Find where the given text appears and provide that cell's center as [X, Y] coordinate. 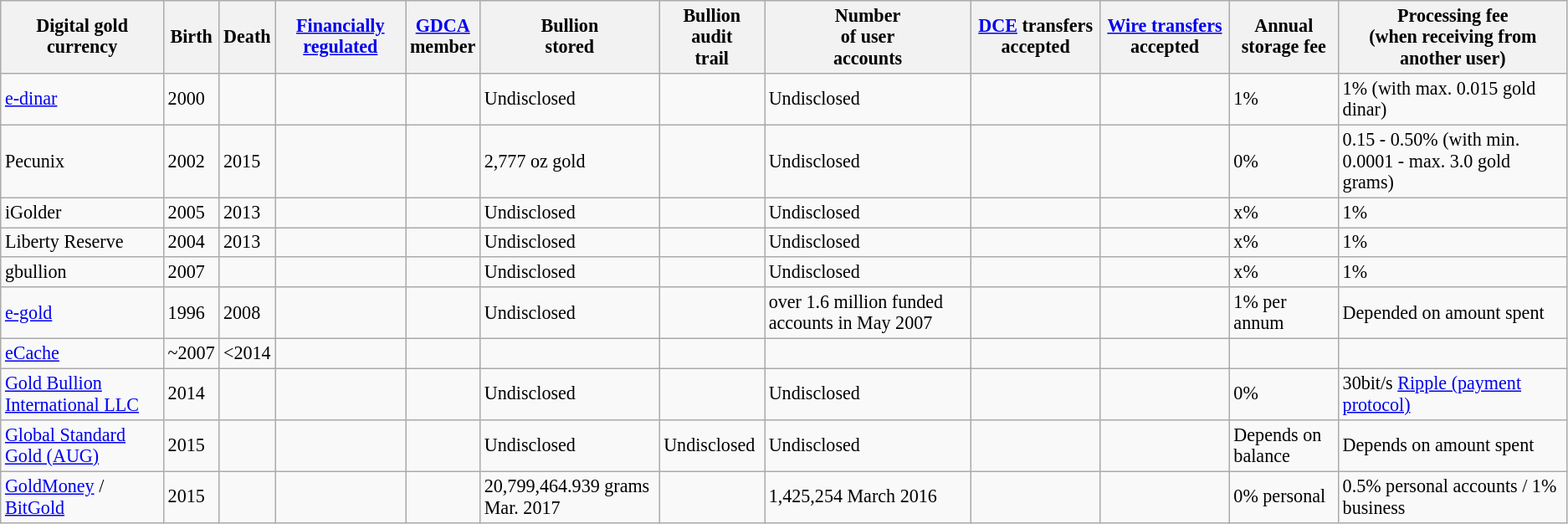
20,799,464.939 grams Mar. 2017 [570, 497]
2000 [191, 99]
2002 [191, 161]
2007 [191, 272]
2014 [191, 393]
GDCAmember [443, 37]
0.15 - 0.50% (with min. 0.0001 - max. 3.0 gold grams) [1453, 161]
Processing fee(when receiving from another user) [1453, 37]
1% (with max. 0.015 gold dinar) [1453, 99]
30bit/s Ripple (payment protocol) [1453, 393]
iGolder [82, 212]
e-dinar [82, 99]
gbullion [82, 272]
2,777 oz gold [570, 161]
Depends on balance [1284, 445]
Numberof useraccounts [869, 37]
GoldMoney / BitGold [82, 497]
<2014 [248, 353]
Digital gold currency [82, 37]
1% per annum [1284, 313]
0.5% personal accounts / 1% business [1453, 497]
DCE transfers accepted [1036, 37]
Liberty Reserve [82, 242]
e-gold [82, 313]
2005 [191, 212]
Annual storage fee [1284, 37]
eCache [82, 353]
1996 [191, 313]
Depends on amount spent [1453, 445]
Wire transfers accepted [1165, 37]
Pecunix [82, 161]
Gold Bullion International LLC [82, 393]
1,425,254 March 2016 [869, 497]
0% personal [1284, 497]
~2007 [191, 353]
2008 [248, 313]
Birth [191, 37]
Financially regulated [341, 37]
Death [248, 37]
2004 [191, 242]
Bullion audittrail [711, 37]
Global Standard Gold (AUG) [82, 445]
over 1.6 million funded accounts in May 2007 [869, 313]
Bullionstored [570, 37]
Depended on amount spent [1453, 313]
